Identify which cell holds the provided text, then report its (x, y) central coordinate. 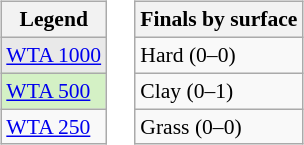
WTA 250 (54, 127)
WTA 500 (54, 91)
Finals by surface (218, 20)
Grass (0–0) (218, 127)
Hard (0–0) (218, 55)
Legend (54, 20)
WTA 1000 (54, 55)
Clay (0–1) (218, 91)
